Locate the cell with the specified text and output its [x, y] center coordinate. 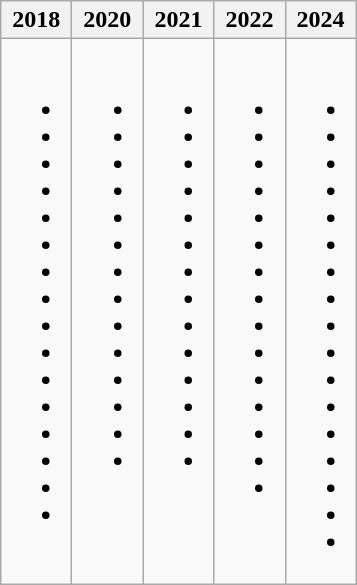
2022 [250, 20]
2018 [36, 20]
2021 [178, 20]
2020 [108, 20]
2024 [320, 20]
